Return (x, y) of the center of cell containing provided text 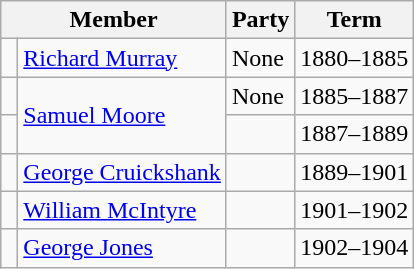
1902–1904 (354, 248)
Member (114, 20)
William McIntyre (122, 210)
Term (354, 20)
Samuel Moore (122, 115)
1901–1902 (354, 210)
1887–1889 (354, 134)
Richard Murray (122, 58)
Party (260, 20)
George Jones (122, 248)
1880–1885 (354, 58)
George Cruickshank (122, 172)
1885–1887 (354, 96)
1889–1901 (354, 172)
